Capture the cell that displays the provided text and extract its (x, y) central coordinate. 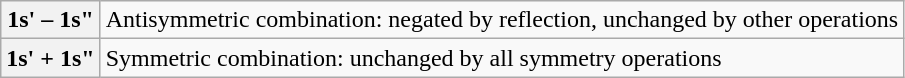
Symmetric combination: unchanged by all symmetry operations (502, 58)
Antisymmetric combination: negated by reflection, unchanged by other operations (502, 20)
1s' + 1s" (50, 58)
1s' – 1s" (50, 20)
